Extract the (x, y) coordinate from the center of the cell holding the provided text.  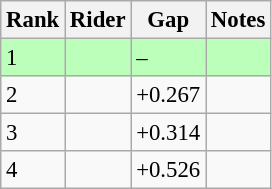
1 (33, 58)
4 (33, 170)
Notes (238, 20)
+0.314 (168, 133)
3 (33, 133)
– (168, 58)
2 (33, 95)
Rank (33, 20)
+0.526 (168, 170)
Rider (98, 20)
+0.267 (168, 95)
Gap (168, 20)
